From the cell containing the given text, extract its center point as [X, Y] coordinate. 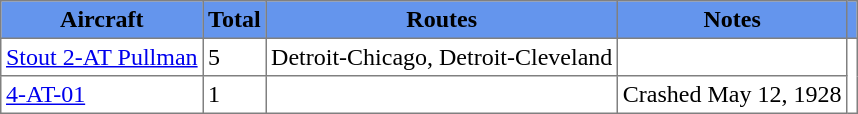
Routes [442, 20]
Aircraft [102, 20]
Total [234, 20]
Notes [732, 20]
Stout 2-AT Pullman [102, 57]
Crashed May 12, 1928 [732, 95]
1 [234, 95]
5 [234, 57]
4-AT-01 [102, 95]
Detroit-Chicago, Detroit-Cleveland [442, 57]
